From the cell containing the given text, extract its center point as [X, Y] coordinate. 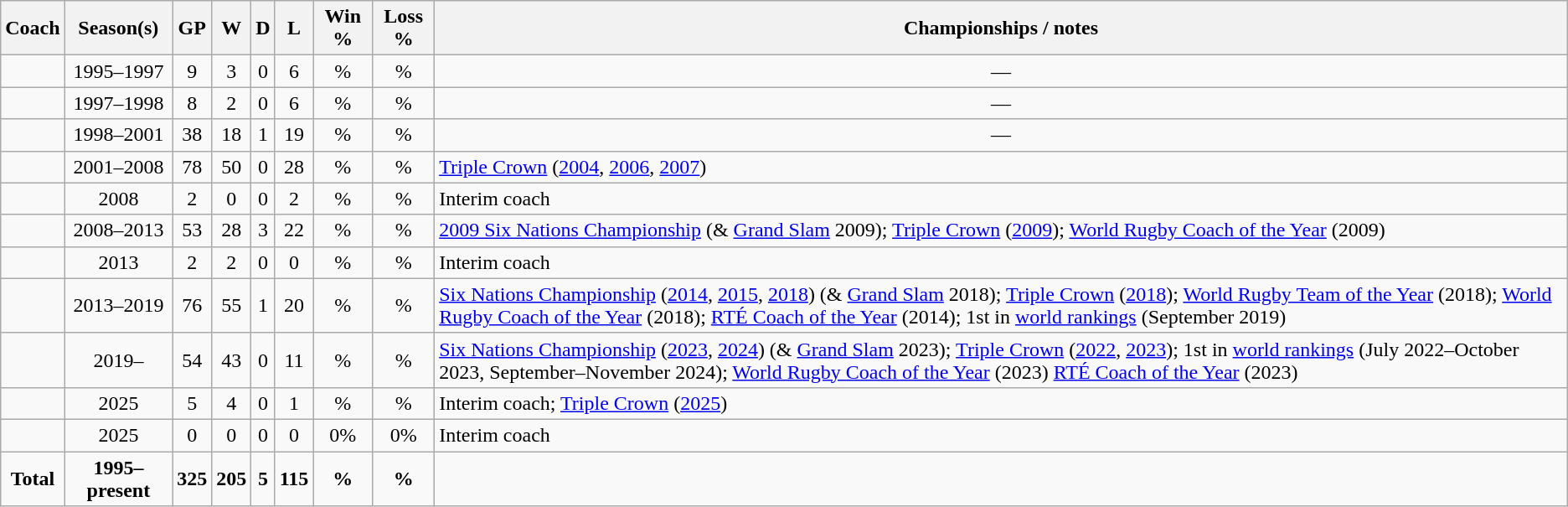
78 [193, 167]
50 [231, 167]
Triple Crown (2004, 2006, 2007) [1002, 167]
115 [294, 478]
GP [193, 28]
4 [231, 403]
Win % [343, 28]
D [263, 28]
1995–1997 [118, 71]
1997–1998 [118, 103]
54 [193, 360]
1998–2001 [118, 135]
2008–2013 [118, 230]
53 [193, 230]
Total [33, 478]
W [231, 28]
Championships / notes [1002, 28]
22 [294, 230]
Season(s) [118, 28]
2013 [118, 262]
19 [294, 135]
11 [294, 360]
18 [231, 135]
Interim coach; Triple Crown (2025) [1002, 403]
325 [193, 478]
76 [193, 305]
1995–present [118, 478]
2019– [118, 360]
55 [231, 305]
2008 [118, 199]
2013–2019 [118, 305]
8 [193, 103]
9 [193, 71]
2001–2008 [118, 167]
38 [193, 135]
L [294, 28]
205 [231, 478]
Coach [33, 28]
Loss % [404, 28]
20 [294, 305]
43 [231, 360]
2009 Six Nations Championship (& Grand Slam 2009); Triple Crown (2009); World Rugby Coach of the Year (2009) [1002, 230]
